Identify which cell holds the provided text, then report its [X, Y] central coordinate. 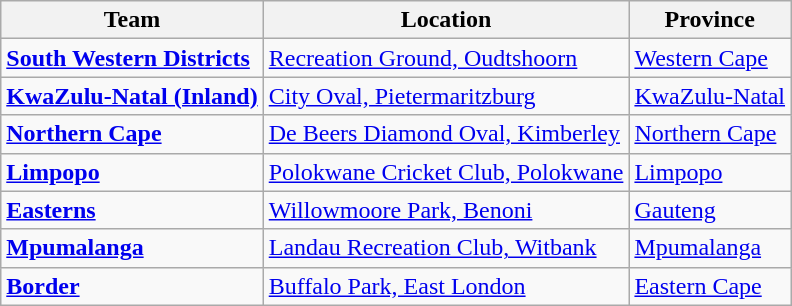
Border [132, 286]
Team [132, 20]
South Western Districts [132, 58]
Province [710, 20]
Landau Recreation Club, Witbank [446, 248]
Willowmoore Park, Benoni [446, 210]
KwaZulu-Natal (Inland) [132, 96]
Recreation Ground, Oudtshoorn [446, 58]
Polokwane Cricket Club, Polokwane [446, 172]
Western Cape [710, 58]
De Beers Diamond Oval, Kimberley [446, 134]
Location [446, 20]
Easterns [132, 210]
City Oval, Pietermaritzburg [446, 96]
Buffalo Park, East London [446, 286]
Eastern Cape [710, 286]
KwaZulu-Natal [710, 96]
Gauteng [710, 210]
